Return the (X, Y) coordinate for the center point of the cell that contains the specified text.  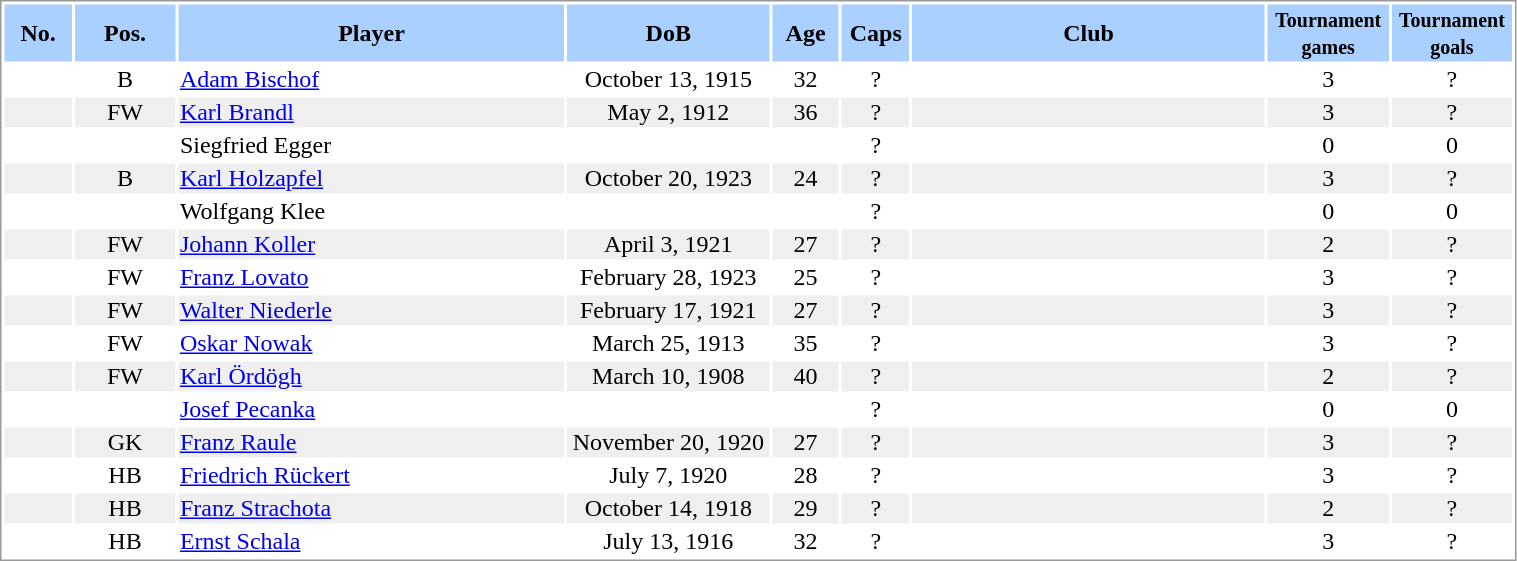
Franz Lovato (371, 277)
25 (806, 277)
Karl Brandl (371, 113)
Josef Pecanka (371, 409)
March 10, 1908 (668, 377)
February 17, 1921 (668, 311)
Ernst Schala (371, 541)
July 13, 1916 (668, 541)
March 25, 1913 (668, 343)
Tournamentgoals (1452, 32)
Karl Holzapfel (371, 179)
GK (126, 443)
Player (371, 32)
February 28, 1923 (668, 277)
April 3, 1921 (668, 245)
Walter Niederle (371, 311)
Franz Raule (371, 443)
July 7, 1920 (668, 475)
40 (806, 377)
Franz Strachota (371, 509)
Johann Koller (371, 245)
No. (38, 32)
November 20, 1920 (668, 443)
October 14, 1918 (668, 509)
October 13, 1915 (668, 79)
DoB (668, 32)
Adam Bischof (371, 79)
Caps (876, 32)
Pos. (126, 32)
Club (1088, 32)
Karl Ördögh (371, 377)
Age (806, 32)
Wolfgang Klee (371, 211)
Oskar Nowak (371, 343)
Friedrich Rückert (371, 475)
36 (806, 113)
Tournamentgames (1328, 32)
35 (806, 343)
Siegfried Egger (371, 145)
24 (806, 179)
29 (806, 509)
May 2, 1912 (668, 113)
28 (806, 475)
October 20, 1923 (668, 179)
